Output the [x, y] coordinate of the center of the cell containing the given text.  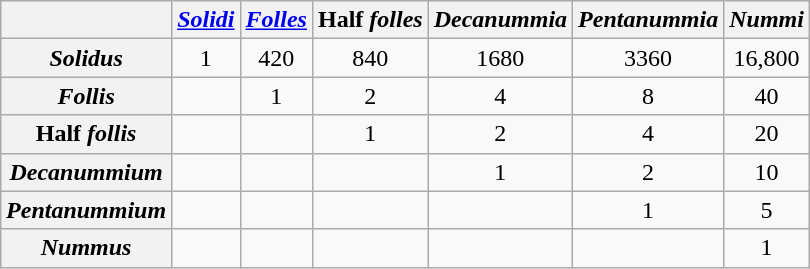
Solidus [86, 58]
Pentanummia [648, 20]
Half folles [370, 20]
420 [276, 58]
Pentanummium [86, 210]
Nummi [767, 20]
Half follis [86, 134]
Decanummium [86, 172]
3360 [648, 58]
1680 [500, 58]
20 [767, 134]
5 [767, 210]
16,800 [767, 58]
Follis [86, 96]
Folles [276, 20]
Decanummia [500, 20]
840 [370, 58]
10 [767, 172]
Nummus [86, 248]
8 [648, 96]
40 [767, 96]
Solidi [206, 20]
